Output the [x, y] coordinate of the center of the cell containing the given text.  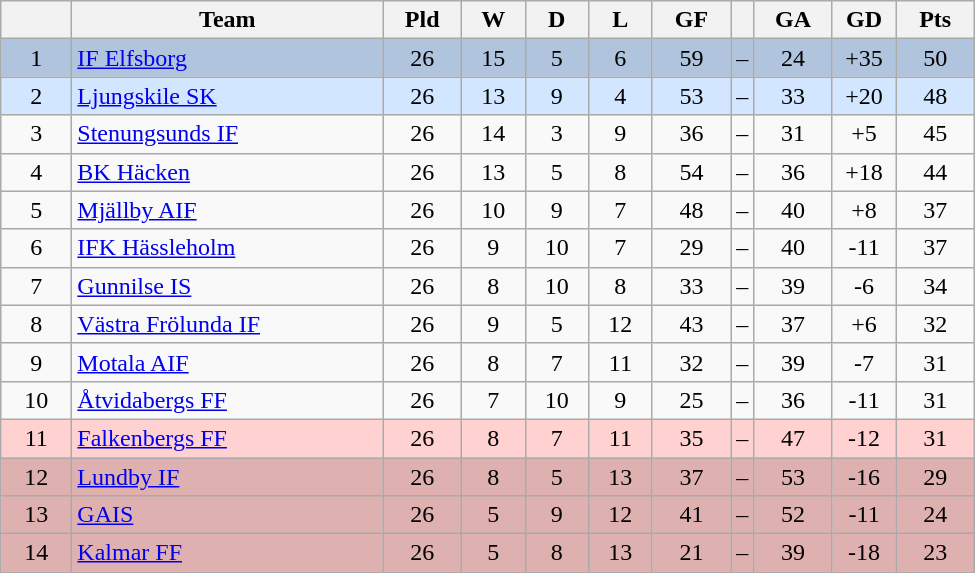
D [557, 20]
+20 [864, 96]
25 [692, 400]
-18 [864, 553]
IFK Hässleholm [228, 248]
Kalmar FF [228, 553]
52 [794, 515]
21 [692, 553]
Falkenbergs FF [228, 438]
GA [794, 20]
-6 [864, 286]
Västra Frölunda IF [228, 324]
+35 [864, 58]
59 [692, 58]
Team [228, 20]
+18 [864, 172]
L [621, 20]
BK Häcken [228, 172]
Stenungsunds IF [228, 134]
-7 [864, 362]
23 [936, 553]
GF [692, 20]
-16 [864, 477]
Motala AIF [228, 362]
Pld [422, 20]
Lundby IF [228, 477]
+8 [864, 210]
50 [936, 58]
44 [936, 172]
47 [794, 438]
+5 [864, 134]
15 [493, 58]
GAIS [228, 515]
43 [692, 324]
GD [864, 20]
1 [36, 58]
35 [692, 438]
IF Elfsborg [228, 58]
-12 [864, 438]
54 [692, 172]
34 [936, 286]
W [493, 20]
Gunnilse IS [228, 286]
Ljungskile SK [228, 96]
45 [936, 134]
Mjällby AIF [228, 210]
41 [692, 515]
+6 [864, 324]
2 [36, 96]
Pts [936, 20]
Åtvidabergs FF [228, 400]
